Search for the cell housing the specified text and yield its (x, y) center coordinate. 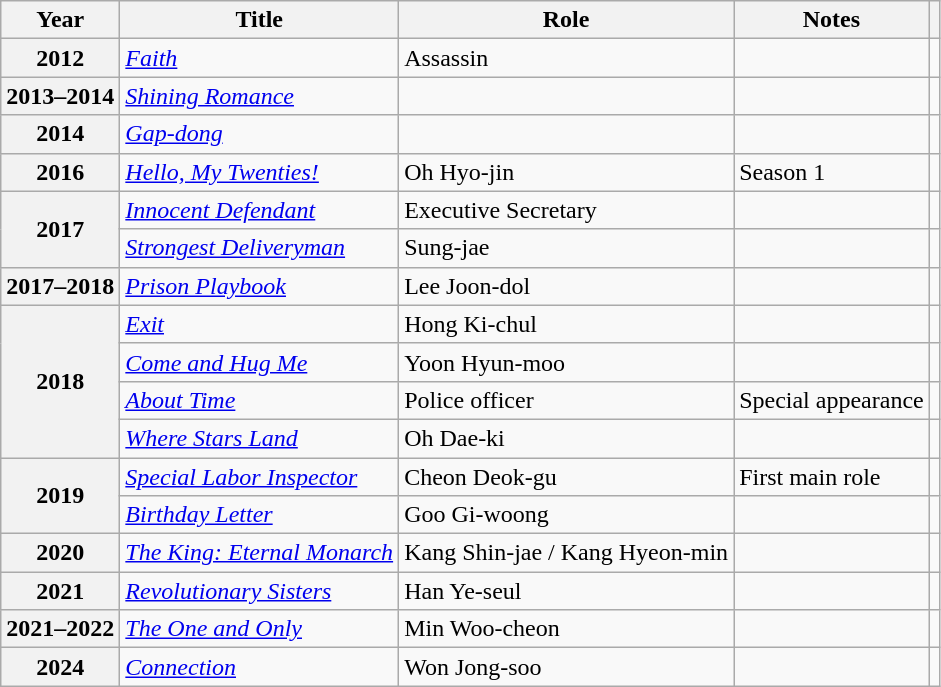
Title (260, 20)
Special Labor Inspector (260, 477)
Sung-jae (566, 248)
The King: Eternal Monarch (260, 553)
2024 (60, 667)
Lee Joon-dol (566, 286)
Faith (260, 58)
2012 (60, 58)
Cheon Deok-gu (566, 477)
Prison Playbook (260, 286)
2017 (60, 229)
Oh Dae-ki (566, 438)
Yoon Hyun-moo (566, 362)
Assassin (566, 58)
Police officer (566, 400)
Notes (832, 20)
2014 (60, 134)
Oh Hyo-jin (566, 172)
2017–2018 (60, 286)
Come and Hug Me (260, 362)
2020 (60, 553)
Birthday Letter (260, 515)
2018 (60, 381)
Innocent Defendant (260, 210)
Won Jong-soo (566, 667)
2021 (60, 591)
Shining Romance (260, 96)
Season 1 (832, 172)
About Time (260, 400)
2019 (60, 496)
Gap-dong (260, 134)
2013–2014 (60, 96)
Executive Secretary (566, 210)
Kang Shin-jae / Kang Hyeon-min (566, 553)
Strongest Deliveryman (260, 248)
The One and Only (260, 629)
2021–2022 (60, 629)
Han Ye-seul (566, 591)
First main role (832, 477)
Revolutionary Sisters (260, 591)
Exit (260, 324)
2016 (60, 172)
Goo Gi-woong (566, 515)
Hong Ki-chul (566, 324)
Year (60, 20)
Special appearance (832, 400)
Connection (260, 667)
Min Woo-cheon (566, 629)
Hello, My Twenties! (260, 172)
Where Stars Land (260, 438)
Role (566, 20)
